Extract the [x, y] coordinate from the center of the cell holding the provided text.  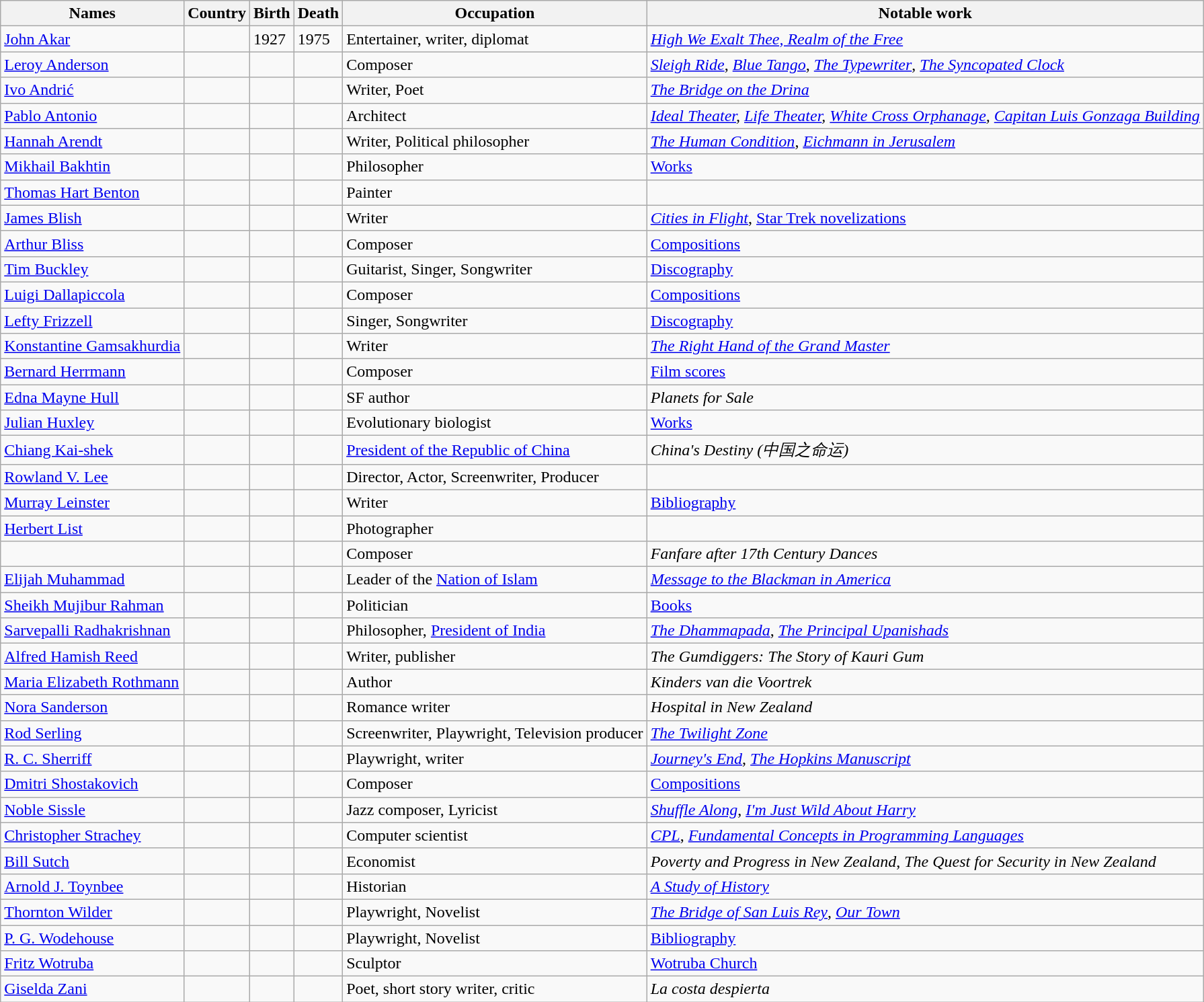
Economist [495, 861]
Fanfare after 17th Century Dances [925, 554]
Ivo Andrić [93, 90]
CPL, Fundamental Concepts in Programming Languages [925, 835]
Wotruba Church [925, 964]
Leader of the Nation of Islam [495, 580]
Architect [495, 116]
SF author [495, 397]
Screenwriter, Playwright, Television producer [495, 733]
Arthur Bliss [93, 243]
Entertainer, writer, diplomat [495, 39]
Guitarist, Singer, Songwriter [495, 269]
Bill Sutch [93, 861]
R. C. Sherriff [93, 759]
Lefty Frizzell [93, 321]
Painter [495, 192]
Message to the Blackman in America [925, 580]
Writer, Political philosopher [495, 141]
China's Destiny (中国之命运) [925, 451]
Christopher Strachey [93, 835]
Maria Elizabeth Rothmann [93, 682]
The Bridge of San Luis Rey, Our Town [925, 912]
Thomas Hart Benton [93, 192]
Ideal Theater, Life Theater, White Cross Orphanage, Capitan Luis Gonzaga Building [925, 116]
Leroy Anderson [93, 65]
Julian Huxley [93, 423]
1927 [272, 39]
Computer scientist [495, 835]
Poverty and Progress in New Zealand, The Quest for Security in New Zealand [925, 861]
Politician [495, 605]
Rowland V. Lee [93, 477]
The Dhammapada, The Principal Upanishads [925, 631]
Cities in Flight, Star Trek novelizations [925, 218]
Pablo Antonio [93, 116]
Author [495, 682]
Shuffle Along, I'm Just Wild About Harry [925, 810]
Bernard Herrmann [93, 372]
P. G. Wodehouse [93, 938]
Film scores [925, 372]
Dmitri Shostakovich [93, 784]
The Gumdiggers: The Story of Kauri Gum [925, 656]
Elijah Muhammad [93, 580]
The Human Condition, Eichmann in Jerusalem [925, 141]
Edna Mayne Hull [93, 397]
Sheikh Mujibur Rahman [93, 605]
Singer, Songwriter [495, 321]
High We Exalt Thee, Realm of the Free [925, 39]
Chiang Kai-shek [93, 451]
1975 [318, 39]
President of the Republic of China [495, 451]
Director, Actor, Screenwriter, Producer [495, 477]
Fritz Wotruba [93, 964]
Giselda Zani [93, 989]
Writer, Poet [495, 90]
Romance writer [495, 707]
Writer, publisher [495, 656]
Konstantine Gamsakhurdia [93, 346]
Arnold J. Toynbee [93, 886]
Sarvepalli Radhakrishnan [93, 631]
Country [217, 13]
A Study of History [925, 886]
Playwright, writer [495, 759]
Birth [272, 13]
Notable work [925, 13]
Photographer [495, 528]
Philosopher [495, 167]
Mikhail Bakhtin [93, 167]
Murray Leinster [93, 502]
The Twilight Zone [925, 733]
Sleigh Ride, Blue Tango, The Typewriter, The Syncopated Clock [925, 65]
Hannah Arendt [93, 141]
Hospital in New Zealand [925, 707]
Tim Buckley [93, 269]
Philosopher, President of India [495, 631]
Noble Sissle [93, 810]
Herbert List [93, 528]
John Akar [93, 39]
Journey's End, The Hopkins Manuscript [925, 759]
Names [93, 13]
Kinders van die Voortrek [925, 682]
Jazz composer, Lyricist [495, 810]
La costa despierta [925, 989]
Luigi Dallapiccola [93, 295]
Planets for Sale [925, 397]
James Blish [93, 218]
Historian [495, 886]
Poet, short story writer, critic [495, 989]
The Bridge on the Drina [925, 90]
Occupation [495, 13]
Books [925, 605]
Alfred Hamish Reed [93, 656]
Thornton Wilder [93, 912]
Sculptor [495, 964]
The Right Hand of the Grand Master [925, 346]
Rod Serling [93, 733]
Evolutionary biologist [495, 423]
Death [318, 13]
Nora Sanderson [93, 707]
